Return the (x, y) coordinate for the center point of the cell that contains the specified text.  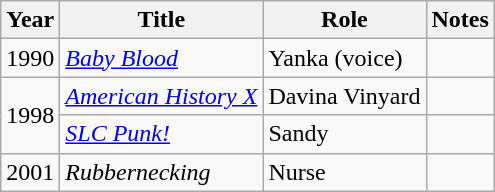
Rubbernecking (162, 172)
Yanka (voice) (344, 58)
Davina Vinyard (344, 96)
American History X (162, 96)
Year (30, 20)
Role (344, 20)
2001 (30, 172)
1990 (30, 58)
Notes (460, 20)
Nurse (344, 172)
Baby Blood (162, 58)
1998 (30, 115)
SLC Punk! (162, 134)
Title (162, 20)
Sandy (344, 134)
